Pinpoint the cell where the given text exists, returning its (x, y) midpoint coordinate. 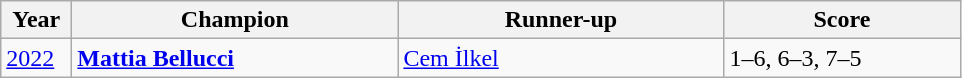
Year (36, 20)
1–6, 6–3, 7–5 (842, 58)
Score (842, 20)
Champion (235, 20)
Mattia Bellucci (235, 58)
Cem İlkel (561, 58)
Runner-up (561, 20)
2022 (36, 58)
